Return (x, y) of the center of cell containing provided text 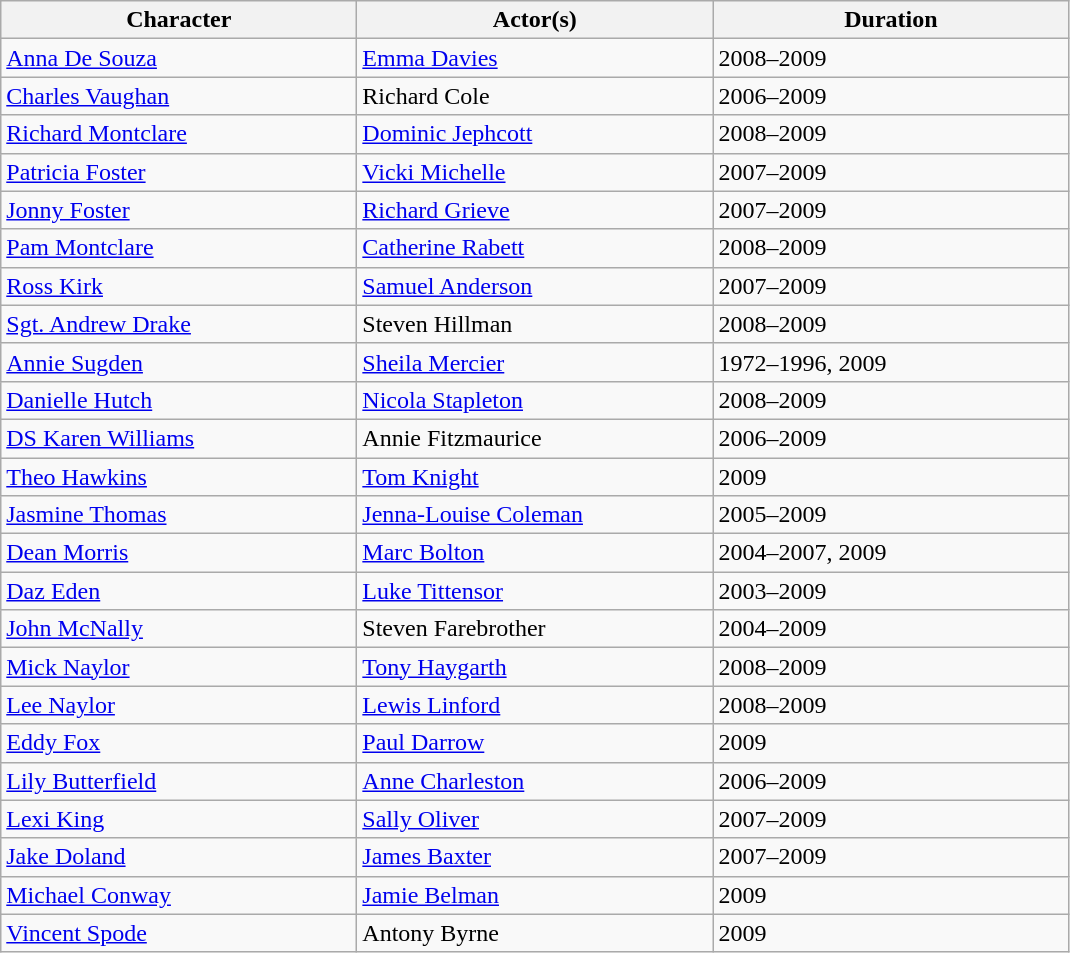
Anne Charleston (535, 781)
Jasmine Thomas (179, 515)
Daz Eden (179, 591)
Patricia Foster (179, 172)
Luke Tittensor (535, 591)
Lexi King (179, 819)
Annie Sugden (179, 362)
Nicola Stapleton (535, 400)
Lily Butterfield (179, 781)
2005–2009 (891, 515)
Charles Vaughan (179, 96)
Lee Naylor (179, 705)
Samuel Anderson (535, 286)
Lewis Linford (535, 705)
Steven Hillman (535, 324)
DS Karen Williams (179, 438)
Theo Hawkins (179, 477)
Actor(s) (535, 20)
1972–1996, 2009 (891, 362)
Steven Farebrother (535, 629)
Emma Davies (535, 58)
Sheila Mercier (535, 362)
Character (179, 20)
Danielle Hutch (179, 400)
Michael Conway (179, 895)
Duration (891, 20)
2003–2009 (891, 591)
2004–2009 (891, 629)
Sally Oliver (535, 819)
Mick Naylor (179, 667)
Jamie Belman (535, 895)
Richard Montclare (179, 134)
Jenna-Louise Coleman (535, 515)
Ross Kirk (179, 286)
Catherine Rabett (535, 248)
Annie Fitzmaurice (535, 438)
2004–2007, 2009 (891, 553)
Vincent Spode (179, 933)
Tony Haygarth (535, 667)
Vicki Michelle (535, 172)
Richard Grieve (535, 210)
Pam Montclare (179, 248)
Anna De Souza (179, 58)
Jake Doland (179, 857)
Sgt. Andrew Drake (179, 324)
Marc Bolton (535, 553)
Antony Byrne (535, 933)
Eddy Fox (179, 743)
Richard Cole (535, 96)
Tom Knight (535, 477)
John McNally (179, 629)
Dominic Jephcott (535, 134)
James Baxter (535, 857)
Jonny Foster (179, 210)
Dean Morris (179, 553)
Paul Darrow (535, 743)
